From the cell containing the given text, extract its center point as (X, Y) coordinate. 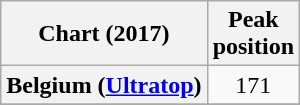
Belgium (Ultratop) (104, 85)
Chart (2017) (104, 34)
171 (253, 85)
Peakposition (253, 34)
